Extract the (X, Y) coordinate from the center of the cell holding the provided text.  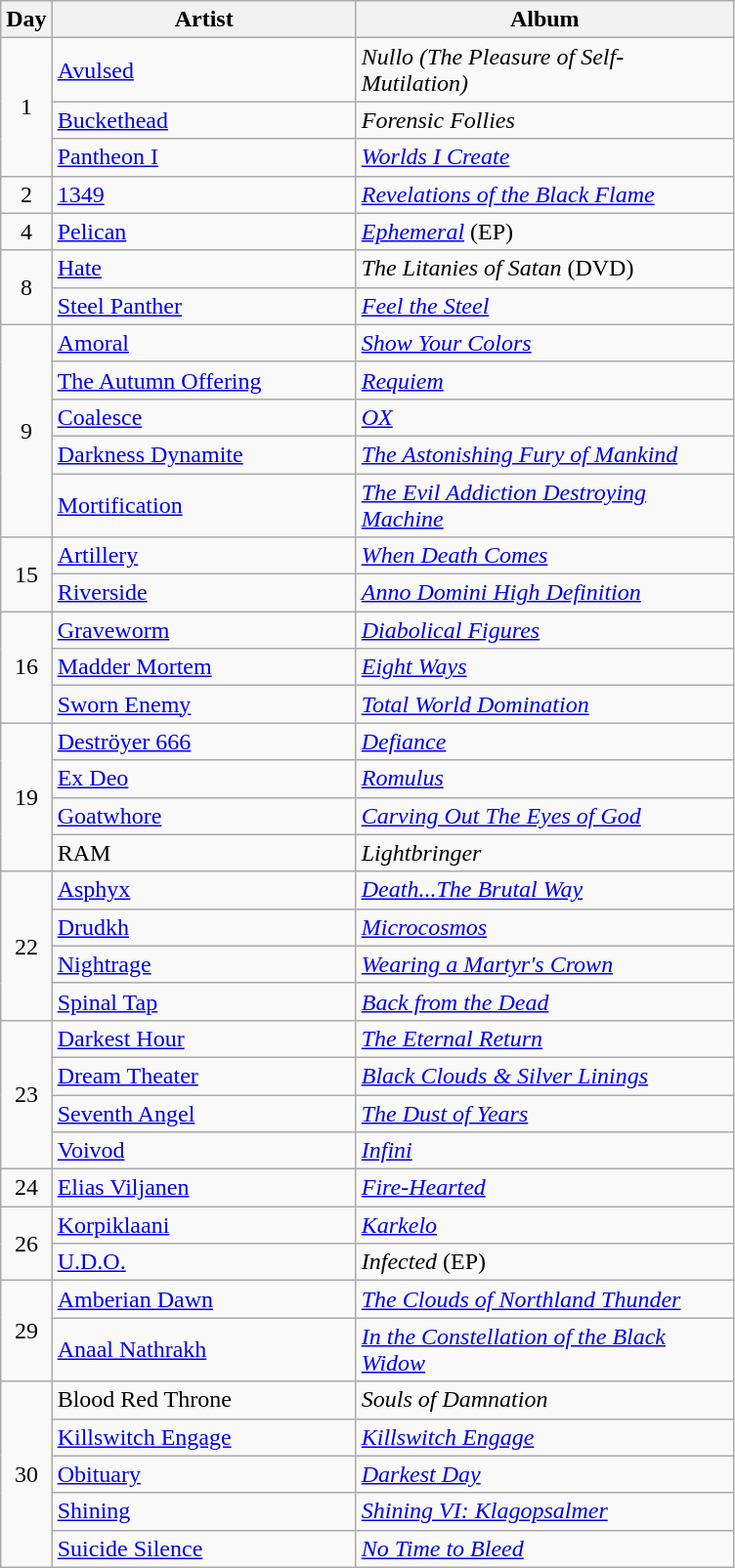
Pelican (203, 232)
Defiance (544, 742)
Romulus (544, 779)
Album (544, 20)
22 (26, 946)
When Death Comes (544, 556)
Korpiklaani (203, 1225)
8 (26, 287)
In the Constellation of the Black Widow (544, 1350)
Buckethead (203, 120)
Dream Theater (203, 1076)
OX (544, 417)
Graveworm (203, 630)
Souls of Damnation (544, 1400)
Drudkh (203, 927)
Infini (544, 1151)
Black Clouds & Silver Linings (544, 1076)
2 (26, 194)
Darkest Hour (203, 1038)
RAM (203, 853)
Total World Domination (544, 704)
Blood Red Throne (203, 1400)
No Time to Bleed (544, 1548)
The Dust of Years (544, 1113)
The Clouds of Northland Thunder (544, 1299)
Carving Out The Eyes of God (544, 816)
The Eternal Return (544, 1038)
Ex Deo (203, 779)
9 (26, 430)
19 (26, 797)
Shining VI: Klagopsalmer (544, 1511)
Nightrage (203, 964)
26 (26, 1244)
Lightbringer (544, 853)
Wearing a Martyr's Crown (544, 964)
U.D.O. (203, 1262)
Obituary (203, 1474)
1 (26, 107)
16 (26, 667)
Day (26, 20)
The Litanies of Satan (DVD) (544, 269)
The Autumn Offering (203, 380)
Fire-Hearted (544, 1188)
Deströyer 666 (203, 742)
Goatwhore (203, 816)
Darkest Day (544, 1474)
Spinal Tap (203, 1001)
Death...The Brutal Way (544, 890)
15 (26, 574)
Seventh Angel (203, 1113)
Hate (203, 269)
Eight Ways (544, 667)
Requiem (544, 380)
29 (26, 1331)
Steel Panther (203, 306)
Avulsed (203, 70)
4 (26, 232)
Riverside (203, 593)
Nullo (The Pleasure of Self-Mutilation) (544, 70)
The Astonishing Fury of Mankind (544, 454)
Artillery (203, 556)
Forensic Follies (544, 120)
Microcosmos (544, 927)
Pantheon I (203, 157)
24 (26, 1188)
Anno Domini High Definition (544, 593)
Elias Viljanen (203, 1188)
Karkelo (544, 1225)
30 (26, 1474)
Sworn Enemy (203, 704)
Amoral (203, 343)
Voivod (203, 1151)
Show Your Colors (544, 343)
Suicide Silence (203, 1548)
Ephemeral (EP) (544, 232)
23 (26, 1094)
Madder Mortem (203, 667)
Infected (EP) (544, 1262)
Coalesce (203, 417)
Back from the Dead (544, 1001)
The Evil Addiction Destroying Machine (544, 504)
Anaal Nathrakh (203, 1350)
Shining (203, 1511)
Worlds I Create (544, 157)
Amberian Dawn (203, 1299)
Revelations of the Black Flame (544, 194)
1349 (203, 194)
Darkness Dynamite (203, 454)
Feel the Steel (544, 306)
Asphyx (203, 890)
Diabolical Figures (544, 630)
Mortification (203, 504)
Artist (203, 20)
